From the cell containing the given text, extract its center point as (X, Y) coordinate. 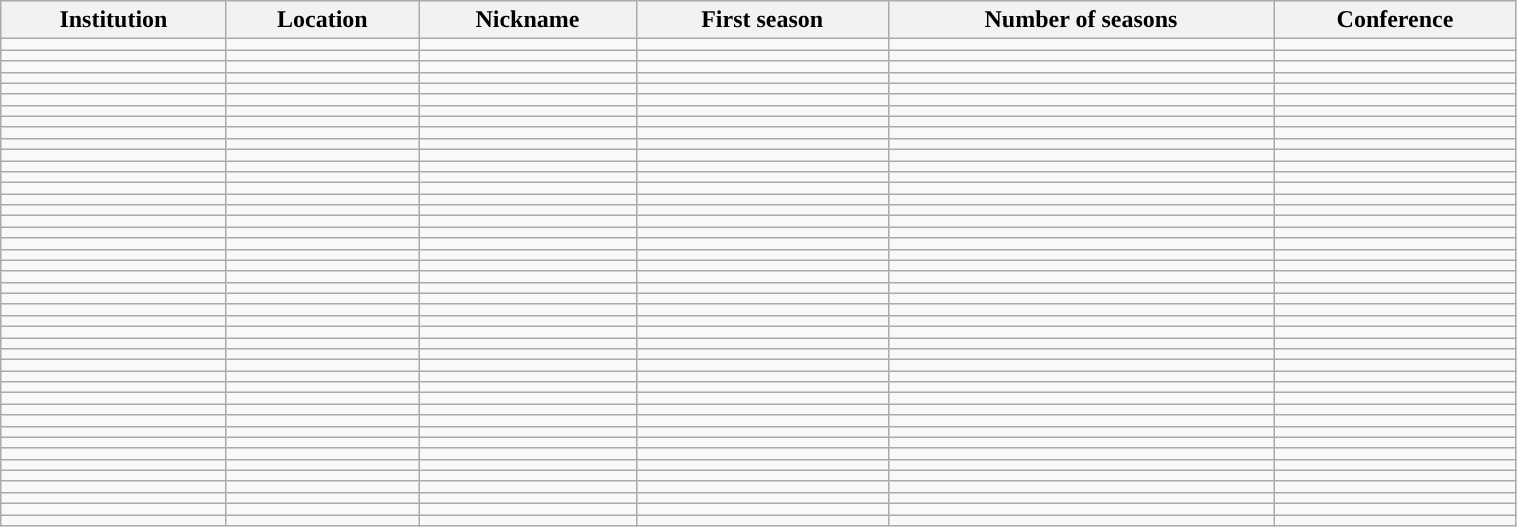
Nickname (528, 20)
First season (762, 20)
Conference (1395, 20)
Number of seasons (1081, 20)
Institution (114, 20)
Location (322, 20)
